Detect which cell encompasses the target text, then output its (X, Y) center coordinate. 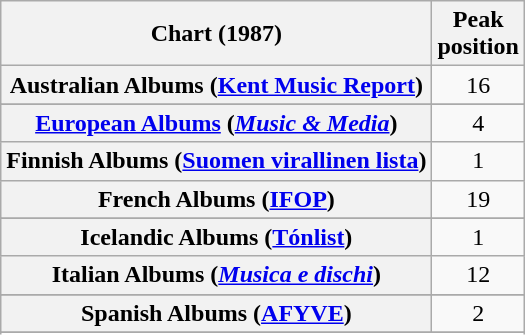
16 (478, 85)
European Albums (Music & Media) (216, 123)
19 (478, 199)
French Albums (IFOP) (216, 199)
Italian Albums (Musica e dischi) (216, 275)
Peakposition (478, 34)
Australian Albums (Kent Music Report) (216, 85)
Chart (1987) (216, 34)
Icelandic Albums (Tónlist) (216, 237)
2 (478, 313)
Finnish Albums (Suomen virallinen lista) (216, 161)
Spanish Albums (AFYVE) (216, 313)
4 (478, 123)
12 (478, 275)
